Return the (X, Y) coordinate for the center point of the cell that contains the specified text.  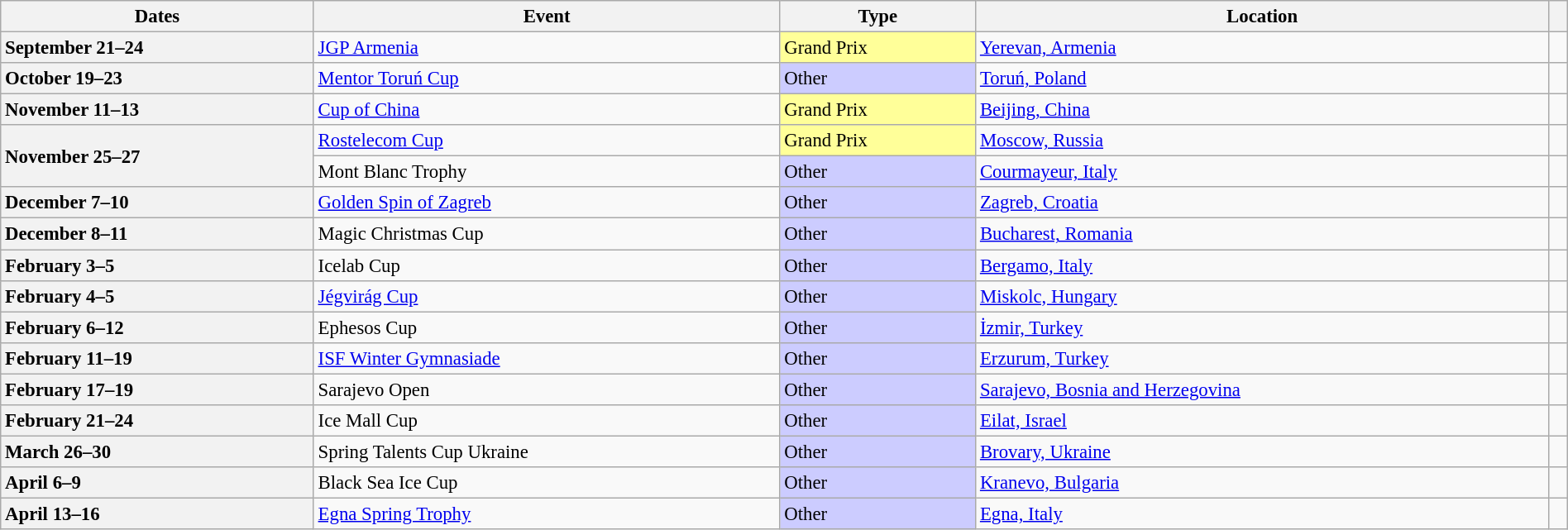
April 13–16 (157, 513)
Type (878, 17)
Dates (157, 17)
Ephesos Cup (547, 327)
November 25–27 (157, 155)
Mentor Toruń Cup (547, 79)
December 7–10 (157, 203)
Toruń, Poland (1262, 79)
Black Sea Ice Cup (547, 483)
December 8–11 (157, 234)
Location (1262, 17)
February 17–19 (157, 389)
Rostelecom Cup (547, 141)
Cup of China (547, 110)
Brovary, Ukraine (1262, 451)
Moscow, Russia (1262, 141)
Yerevan, Armenia (1262, 48)
Ice Mall Cup (547, 421)
Erzurum, Turkey (1262, 358)
Sarajevo Open (547, 389)
Zagreb, Croatia (1262, 203)
February 6–12 (157, 327)
Spring Talents Cup Ukraine (547, 451)
Sarajevo, Bosnia and Herzegovina (1262, 389)
February 21–24 (157, 421)
April 6–9 (157, 483)
Icelab Cup (547, 265)
February 11–19 (157, 358)
Event (547, 17)
February 4–5 (157, 296)
February 3–5 (157, 265)
Mont Blanc Trophy (547, 172)
Miskolc, Hungary (1262, 296)
Kranevo, Bulgaria (1262, 483)
October 19–23 (157, 79)
September 21–24 (157, 48)
Magic Christmas Cup (547, 234)
Egna, Italy (1262, 513)
Bucharest, Romania (1262, 234)
Jégvirág Cup (547, 296)
Golden Spin of Zagreb (547, 203)
March 26–30 (157, 451)
Eilat, Israel (1262, 421)
Egna Spring Trophy (547, 513)
Bergamo, Italy (1262, 265)
Courmayeur, Italy (1262, 172)
ISF Winter Gymnasiade (547, 358)
November 11–13 (157, 110)
İzmir, Turkey (1262, 327)
Beijing, China (1262, 110)
JGP Armenia (547, 48)
